For the text-containing cell, return its midpoint in [X, Y] coordinate format. 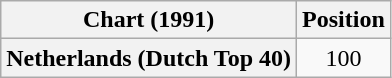
Netherlands (Dutch Top 40) [149, 58]
Chart (1991) [149, 20]
100 [344, 58]
Position [344, 20]
